Return the (x, y) coordinate for the center point of the cell that contains the specified text.  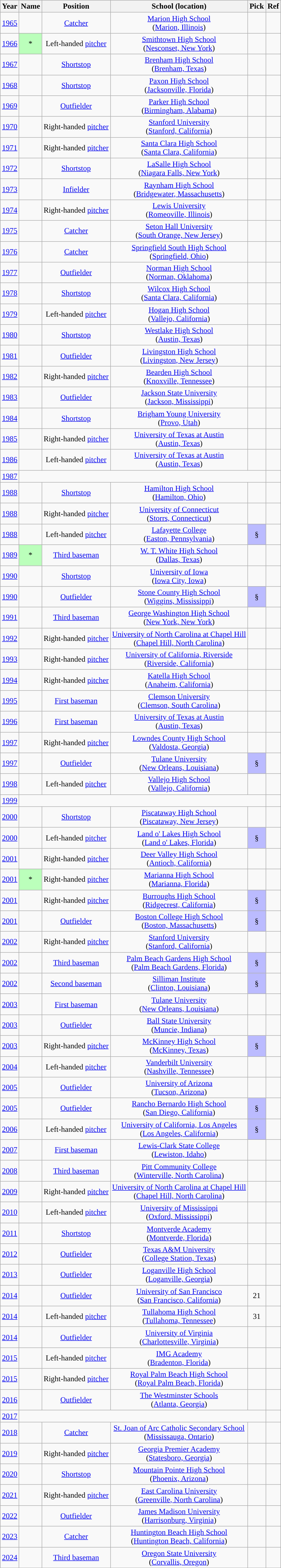
1996 (10, 721)
East Carolina University(Greenville, North Carolina) (179, 1495)
School (location) (179, 6)
2017 (10, 1416)
Bearden High School(Knoxville, Tennessee) (179, 377)
Vanderbilt University(Nashville, Tennessee) (179, 1067)
2007 (10, 1150)
Ref (273, 6)
1972 (10, 168)
1984 (10, 418)
1982 (10, 377)
Palm Beach Gardens High School(Palm Beach Gardens, Florida) (179, 963)
1965 (10, 23)
1967 (10, 65)
University of Iowa(Iowa City, Iowa) (179, 576)
2020 (10, 1474)
1986 (10, 460)
2004 (10, 1067)
Huntington Beach High School(Huntington Beach, California) (179, 1536)
Parker High School(Birmingham, Alabama) (179, 106)
1966 (10, 43)
IMG Academy(Bradenton, Florida) (179, 1358)
31 (257, 1316)
1991 (10, 618)
Second baseman (76, 984)
1993 (10, 659)
Smithtown High School(Nesconset, New York) (179, 43)
Lowndes County High School(Valdosta, Georgia) (179, 743)
Infielder (76, 189)
University of California, Los Angeles(Los Angeles, California) (179, 1129)
Year (10, 6)
1980 (10, 335)
George Washington High School(New York, New York) (179, 618)
2006 (10, 1129)
Paxon High School(Jacksonville, Florida) (179, 85)
1974 (10, 210)
Marion High School(Marion, Illinois) (179, 23)
2018 (10, 1433)
1992 (10, 638)
1969 (10, 106)
St. Joan of Arc Catholic Secondary School(Mississauga, Ontario) (179, 1433)
Livingston High School(Livingston, New Jersey) (179, 356)
University of Arizona(Tucson, Arizona) (179, 1087)
1970 (10, 127)
Jackson State University(Jackson, Mississippi) (179, 397)
Position (76, 6)
1985 (10, 439)
1987 (10, 476)
Vallejo High School(Vallejo, California) (179, 784)
2022 (10, 1516)
Piscataway High School(Piscataway, New Jersey) (179, 817)
1975 (10, 231)
Clemson University(Clemson, South Carolina) (179, 701)
1983 (10, 397)
Westlake High School(Austin, Texas) (179, 335)
Lafayette College(Easton, Pennsylvania) (179, 534)
1989 (10, 555)
Raynham High School(Bridgewater, Massachusetts) (179, 189)
James Madison University(Harrisonburg, Virginia) (179, 1516)
1999 (10, 800)
Brigham Young University(Provo, Utah) (179, 418)
1981 (10, 356)
Brenham High School(Brenham, Texas) (179, 65)
Stone County High School(Wiggins, Mississippi) (179, 597)
Katella High School(Anaheim, California) (179, 680)
Norman High School(Norman, Oklahoma) (179, 272)
The Westminster Schools(Atlanta, Georgia) (179, 1399)
Royal Palm Beach High School(Royal Palm Beach, Florida) (179, 1379)
2011 (10, 1233)
2009 (10, 1192)
University of Virginia(Charlottesville, Virginia) (179, 1337)
Rancho Bernardo High School(San Diego, California) (179, 1108)
2008 (10, 1170)
1976 (10, 251)
University of Mississippi(Oxford, Mississippi) (179, 1212)
Ball State University(Muncie, Indiana) (179, 1025)
W. T. White High School(Dallas, Texas) (179, 555)
2010 (10, 1212)
Burroughs High School(Ridgecrest, California) (179, 900)
University of California, Riverside(Riverside, California) (179, 659)
Lewis-Clark State College(Lewiston, Idaho) (179, 1150)
University of San Francisco(San Francisco, California) (179, 1296)
2023 (10, 1536)
2012 (10, 1254)
Pick (257, 6)
LaSalle High School(Niagara Falls, New York) (179, 168)
Land o' Lakes High School(Land o' Lakes, Florida) (179, 838)
Springfield South High School(Springfield, Ohio) (179, 251)
University of Connecticut(Storrs, Connecticut) (179, 514)
2021 (10, 1495)
McKinney High School(McKinney, Texas) (179, 1046)
Pitt Community College(Winterville, North Carolina) (179, 1170)
1998 (10, 784)
Silliman Institute(Clinton, Louisiana) (179, 984)
Oregon State University(Corvallis, Oregon) (179, 1557)
Texas A&M University(College Station, Texas) (179, 1254)
Marianna High School(Marianna, Florida) (179, 879)
2024 (10, 1557)
Tullahoma High School(Tullahoma, Tennessee) (179, 1316)
Hamilton High School(Hamilton, Ohio) (179, 492)
1973 (10, 189)
1979 (10, 314)
Boston College High School(Boston, Massachusetts) (179, 921)
Mountain Pointe High School(Phoenix, Arizona) (179, 1474)
Hogan High School(Vallejo, California) (179, 314)
Lewis University(Romeoville, Illinois) (179, 210)
Montverde Academy(Montverde, Florida) (179, 1233)
2019 (10, 1453)
2013 (10, 1275)
1977 (10, 272)
21 (257, 1296)
Wilcox High School(Santa Clara, California) (179, 294)
1971 (10, 148)
Georgia Premier Academy(Statesboro, Georgia) (179, 1453)
1978 (10, 294)
1994 (10, 680)
Loganville High School(Loganville, Georgia) (179, 1275)
Seton Hall University(South Orange, New Jersey) (179, 231)
Deer Valley High School(Antioch, California) (179, 858)
1968 (10, 85)
2016 (10, 1399)
1995 (10, 701)
Santa Clara High School(Santa Clara, California) (179, 148)
Name (31, 6)
